Return the [x, y] coordinate for the center point of the cell that contains the specified text.  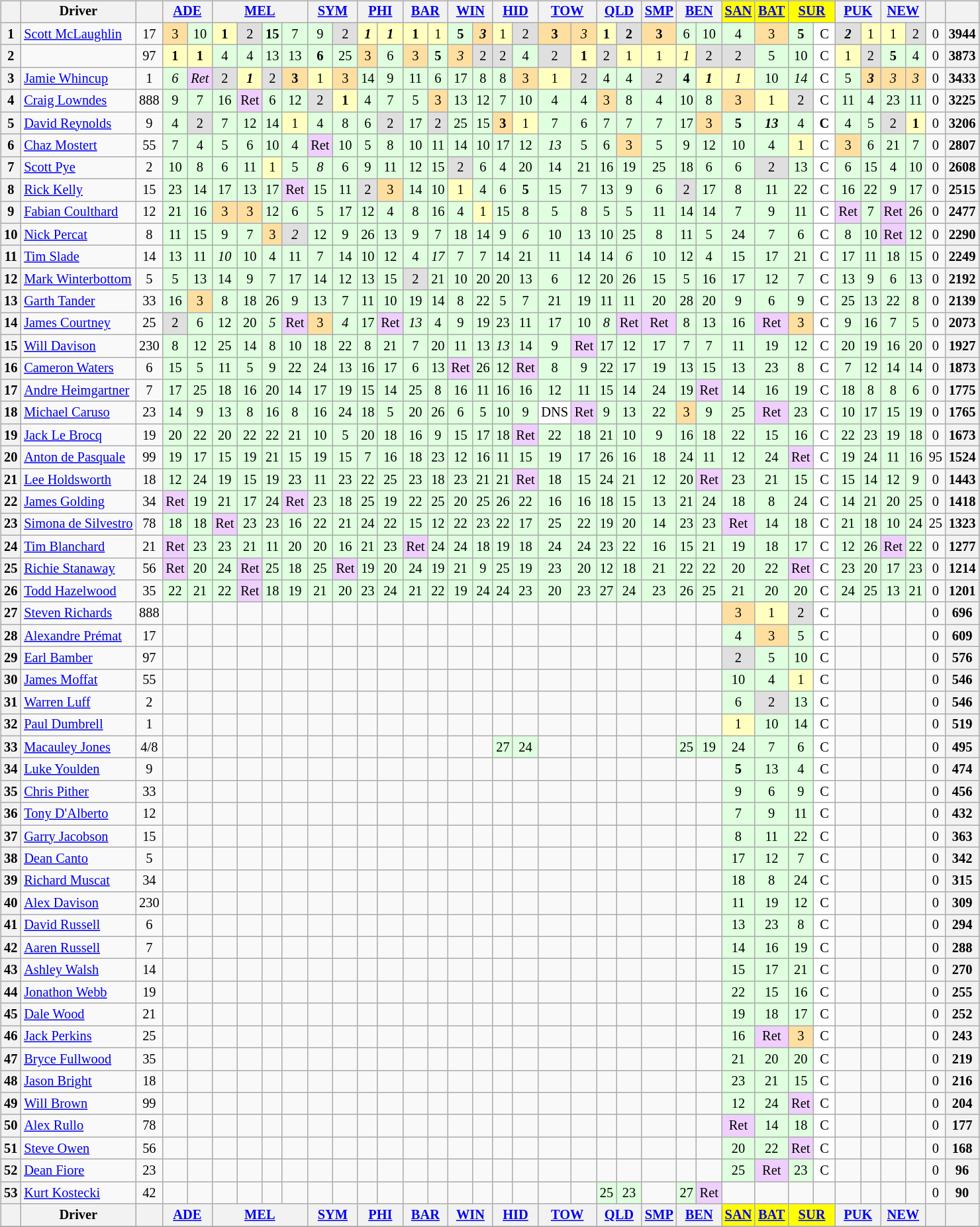
1201 [962, 591]
2477 [962, 213]
Kurt Kostecki [78, 1193]
Jack Perkins [78, 1037]
48 [11, 1081]
Tim Slade [78, 257]
Chris Pither [78, 792]
36 [11, 814]
1418 [962, 502]
Richard Muscat [78, 881]
Will Davison [78, 346]
288 [962, 948]
Chaz Mostert [78, 146]
52 [11, 1171]
609 [962, 636]
Alex Rullo [78, 1126]
41 [11, 926]
James Golding [78, 502]
46 [11, 1037]
Michael Caruso [78, 413]
30 [11, 680]
Will Brown [78, 1104]
2192 [962, 279]
31 [11, 703]
Alexandre Prémat [78, 636]
270 [962, 970]
519 [962, 725]
2807 [962, 146]
1277 [962, 546]
Macauley Jones [78, 747]
432 [962, 814]
456 [962, 792]
DNS [554, 413]
342 [962, 859]
2290 [962, 234]
32 [11, 725]
Mark Winterbottom [78, 279]
90 [962, 1193]
Tim Blanchard [78, 546]
Todd Hazelwood [78, 591]
1927 [962, 346]
204 [962, 1104]
1765 [962, 413]
Fabian Coulthard [78, 213]
39 [11, 881]
3225 [962, 101]
Warren Luff [78, 703]
Bryce Fullwood [78, 1059]
Nick Percat [78, 234]
51 [11, 1148]
Aaren Russell [78, 948]
Dean Fiore [78, 1171]
Rick Kelly [78, 190]
96 [962, 1171]
David Reynolds [78, 123]
4/8 [149, 747]
Andre Heimgartner [78, 391]
474 [962, 769]
37 [11, 836]
177 [962, 1126]
2139 [962, 301]
255 [962, 993]
40 [11, 903]
Steve Owen [78, 1148]
Tony D'Alberto [78, 814]
243 [962, 1037]
Ashley Walsh [78, 970]
Dale Wood [78, 1014]
576 [962, 658]
Steven Richards [78, 613]
Scott McLaughlin [78, 34]
Jack Le Brocq [78, 435]
315 [962, 881]
Jamie Whincup [78, 79]
Alex Davison [78, 903]
294 [962, 926]
Cameron Waters [78, 368]
Dean Canto [78, 859]
216 [962, 1081]
1524 [962, 458]
44 [11, 993]
Luke Youlden [78, 769]
1673 [962, 435]
Anton de Pasquale [78, 458]
1873 [962, 368]
53 [11, 1193]
49 [11, 1104]
Simona de Silvestro [78, 524]
29 [11, 658]
50 [11, 1126]
495 [962, 747]
252 [962, 1014]
696 [962, 613]
2515 [962, 190]
3873 [962, 56]
Earl Bamber [78, 658]
Paul Dumbrell [78, 725]
219 [962, 1059]
3206 [962, 123]
1775 [962, 391]
James Courtney [78, 324]
James Moffat [78, 680]
Jonathon Webb [78, 993]
Jason Bright [78, 1081]
Lee Holdsworth [78, 479]
168 [962, 1148]
3944 [962, 34]
1443 [962, 479]
38 [11, 859]
2608 [962, 168]
47 [11, 1059]
95 [936, 458]
David Russell [78, 926]
45 [11, 1014]
Craig Lowndes [78, 101]
Richie Stanaway [78, 569]
Garry Jacobson [78, 836]
2249 [962, 257]
309 [962, 903]
2073 [962, 324]
1323 [962, 524]
1214 [962, 569]
363 [962, 836]
43 [11, 970]
Scott Pye [78, 168]
3433 [962, 79]
Garth Tander [78, 301]
